Output the (x, y) coordinate of the center of the cell containing the given text.  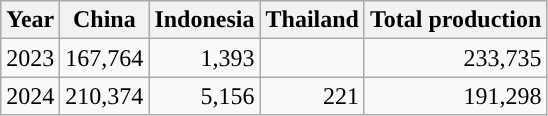
167,764 (104, 58)
2024 (30, 96)
Thailand (312, 20)
2023 (30, 58)
233,735 (455, 58)
1,393 (204, 58)
191,298 (455, 96)
Year (30, 20)
Total production (455, 20)
China (104, 20)
Indonesia (204, 20)
221 (312, 96)
210,374 (104, 96)
5,156 (204, 96)
